Search for the cell housing the specified text and yield its (X, Y) center coordinate. 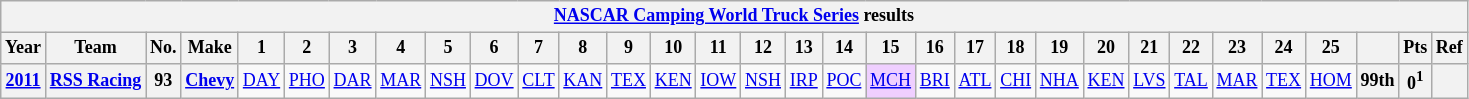
21 (1150, 48)
Make (210, 48)
5 (448, 48)
TAL (1191, 81)
25 (1330, 48)
CHI (1016, 81)
RSS Racing (95, 81)
17 (975, 48)
BRI (934, 81)
14 (844, 48)
No. (164, 48)
Team (95, 48)
23 (1237, 48)
6 (494, 48)
IOW (718, 81)
Ref (1449, 48)
3 (352, 48)
15 (891, 48)
9 (629, 48)
NHA (1059, 81)
ATL (975, 81)
Year (24, 48)
12 (764, 48)
16 (934, 48)
93 (164, 81)
POC (844, 81)
19 (1059, 48)
4 (401, 48)
CLT (538, 81)
PHO (308, 81)
MCH (891, 81)
LVS (1150, 81)
Pts (1416, 48)
7 (538, 48)
01 (1416, 81)
13 (804, 48)
24 (1284, 48)
8 (583, 48)
11 (718, 48)
DAR (352, 81)
22 (1191, 48)
99th (1378, 81)
1 (261, 48)
KAN (583, 81)
Chevy (210, 81)
DAY (261, 81)
2011 (24, 81)
DOV (494, 81)
NASCAR Camping World Truck Series results (734, 16)
20 (1106, 48)
HOM (1330, 81)
18 (1016, 48)
IRP (804, 81)
2 (308, 48)
10 (673, 48)
